Pinpoint the cell where the given text exists, returning its [X, Y] midpoint coordinate. 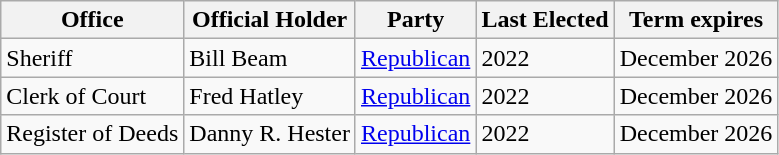
Office [92, 20]
Term expires [696, 20]
Party [415, 20]
Last Elected [545, 20]
Sheriff [92, 58]
Register of Deeds [92, 134]
Bill Beam [270, 58]
Danny R. Hester [270, 134]
Clerk of Court [92, 96]
Fred Hatley [270, 96]
Official Holder [270, 20]
